Pinpoint the cell where the given text exists, returning its [X, Y] midpoint coordinate. 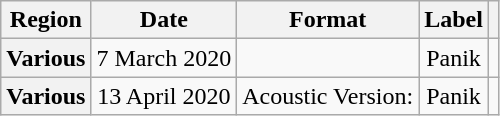
Region [46, 20]
Label [454, 20]
Acoustic Version: [328, 96]
13 April 2020 [164, 96]
7 March 2020 [164, 58]
Date [164, 20]
Format [328, 20]
